Determine the (x, y) coordinate at the center of the cell enclosing the given text.  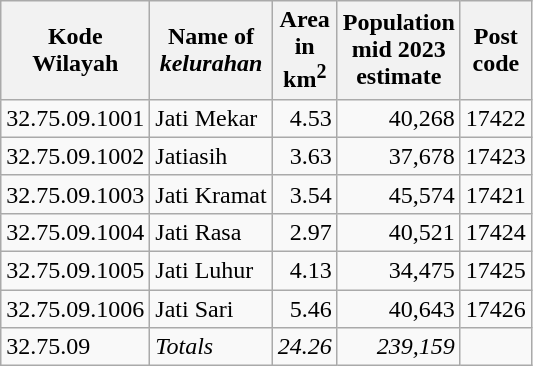
Jati Kramat (211, 194)
Jati Luhur (211, 271)
32.75.09.1002 (76, 156)
32.75.09.1003 (76, 194)
34,475 (398, 271)
17423 (496, 156)
17426 (496, 309)
32.75.09 (76, 347)
2.97 (304, 232)
Populationmid 2023estimate (398, 50)
5.46 (304, 309)
45,574 (398, 194)
17422 (496, 118)
239,159 (398, 347)
Jati Mekar (211, 118)
Kode Wilayah (76, 50)
37,678 (398, 156)
40,643 (398, 309)
32.75.09.1006 (76, 309)
Jati Sari (211, 309)
17425 (496, 271)
Area in km2 (304, 50)
17421 (496, 194)
32.75.09.1001 (76, 118)
3.54 (304, 194)
17424 (496, 232)
Jatiasih (211, 156)
40,268 (398, 118)
Name of kelurahan (211, 50)
24.26 (304, 347)
40,521 (398, 232)
3.63 (304, 156)
4.53 (304, 118)
4.13 (304, 271)
32.75.09.1005 (76, 271)
Postcode (496, 50)
32.75.09.1004 (76, 232)
Jati Rasa (211, 232)
Totals (211, 347)
